Detect which cell encompasses the target text, then output its [X, Y] center coordinate. 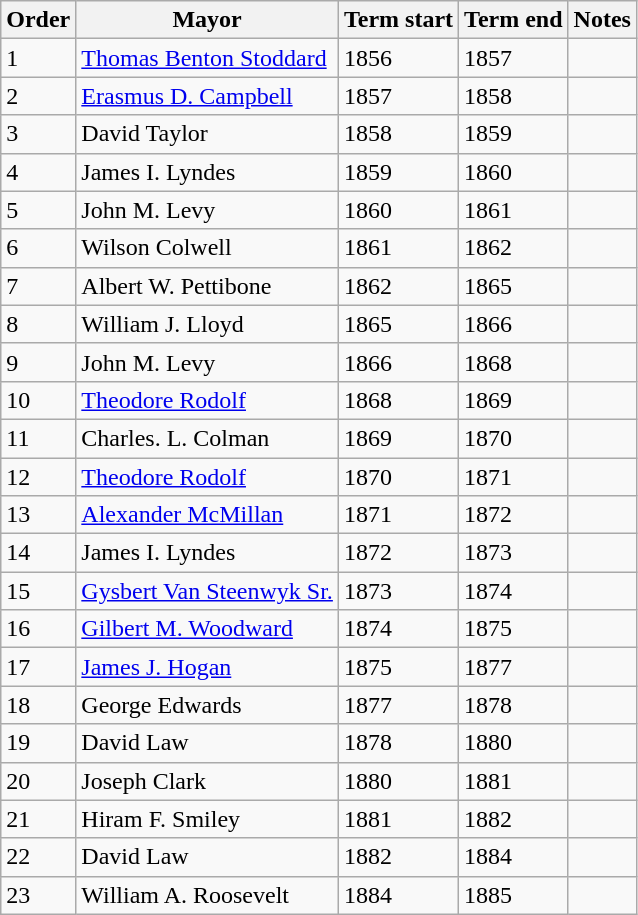
1 [38, 58]
1885 [514, 895]
16 [38, 629]
Alexander McMillan [208, 515]
Albert W. Pettibone [208, 286]
Gysbert Van Steenwyk Sr. [208, 591]
Wilson Colwell [208, 248]
6 [38, 248]
Thomas Benton Stoddard [208, 58]
21 [38, 819]
5 [38, 210]
3 [38, 134]
18 [38, 705]
20 [38, 781]
George Edwards [208, 705]
11 [38, 438]
14 [38, 553]
Joseph Clark [208, 781]
10 [38, 400]
Charles. L. Colman [208, 438]
Hiram F. Smiley [208, 819]
7 [38, 286]
Gilbert M. Woodward [208, 629]
17 [38, 667]
13 [38, 515]
15 [38, 591]
1856 [398, 58]
William J. Lloyd [208, 324]
22 [38, 857]
James J. Hogan [208, 667]
8 [38, 324]
Term end [514, 20]
Mayor [208, 20]
Erasmus D. Campbell [208, 96]
2 [38, 96]
Term start [398, 20]
23 [38, 895]
9 [38, 362]
4 [38, 172]
Order [38, 20]
David Taylor [208, 134]
William A. Roosevelt [208, 895]
Notes [602, 20]
19 [38, 743]
12 [38, 477]
